Search for the cell housing the specified text and yield its (x, y) center coordinate. 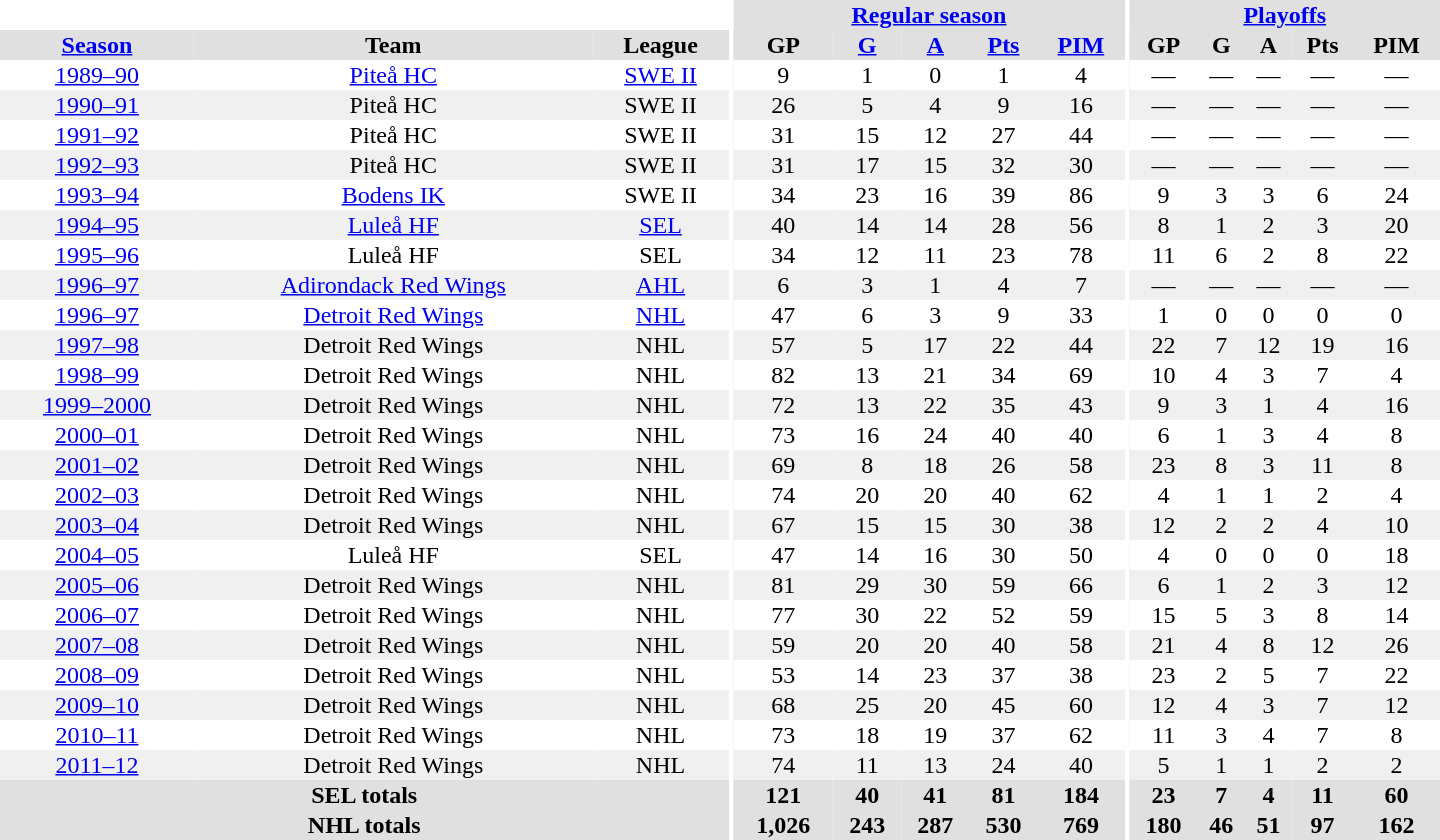
97 (1322, 825)
Adirondack Red Wings (394, 285)
1997–98 (97, 345)
2010–11 (97, 735)
53 (784, 675)
35 (1003, 405)
39 (1003, 195)
68 (784, 705)
67 (784, 525)
1990–91 (97, 105)
243 (867, 825)
Regular season (930, 15)
78 (1082, 255)
43 (1082, 405)
1,026 (784, 825)
287 (935, 825)
33 (1082, 315)
32 (1003, 165)
AHL (661, 285)
1993–94 (97, 195)
1995–96 (97, 255)
Season (97, 45)
45 (1003, 705)
NHL totals (364, 825)
57 (784, 345)
Team (394, 45)
2007–08 (97, 645)
41 (935, 795)
1989–90 (97, 75)
56 (1082, 225)
2004–05 (97, 555)
27 (1003, 135)
46 (1222, 825)
82 (784, 375)
2009–10 (97, 705)
184 (1082, 795)
51 (1268, 825)
29 (867, 585)
2002–03 (97, 495)
77 (784, 615)
2001–02 (97, 465)
180 (1164, 825)
2000–01 (97, 435)
2005–06 (97, 585)
1992–93 (97, 165)
1991–92 (97, 135)
2011–12 (97, 765)
1994–95 (97, 225)
72 (784, 405)
2006–07 (97, 615)
86 (1082, 195)
Playoffs (1285, 15)
2008–09 (97, 675)
League (661, 45)
162 (1396, 825)
66 (1082, 585)
52 (1003, 615)
530 (1003, 825)
1999–2000 (97, 405)
28 (1003, 225)
SEL totals (364, 795)
121 (784, 795)
25 (867, 705)
2003–04 (97, 525)
50 (1082, 555)
1998–99 (97, 375)
Bodens IK (394, 195)
769 (1082, 825)
